From the cell containing the given text, extract its center point as [x, y] coordinate. 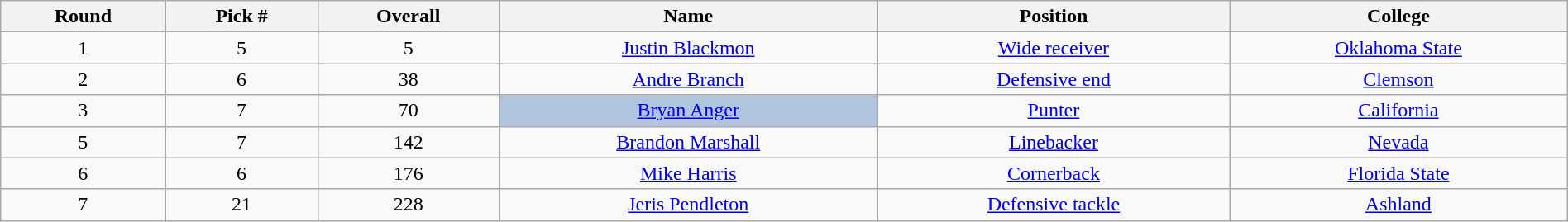
21 [241, 205]
Wide receiver [1054, 48]
Oklahoma State [1398, 48]
Round [83, 17]
Justin Blackmon [688, 48]
Ashland [1398, 205]
Mike Harris [688, 173]
Punter [1054, 111]
228 [409, 205]
Linebacker [1054, 142]
Clemson [1398, 79]
1 [83, 48]
176 [409, 173]
College [1398, 17]
Pick # [241, 17]
2 [83, 79]
38 [409, 79]
Nevada [1398, 142]
Bryan Anger [688, 111]
Andre Branch [688, 79]
California [1398, 111]
Brandon Marshall [688, 142]
70 [409, 111]
Overall [409, 17]
Name [688, 17]
142 [409, 142]
Defensive tackle [1054, 205]
Position [1054, 17]
Cornerback [1054, 173]
Defensive end [1054, 79]
3 [83, 111]
Jeris Pendleton [688, 205]
Florida State [1398, 173]
